Detect which cell encompasses the target text, then output its (x, y) center coordinate. 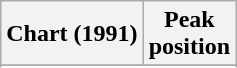
Chart (1991) (72, 34)
Peakposition (189, 34)
